Determine the (x, y) coordinate at the center of the cell enclosing the given text.  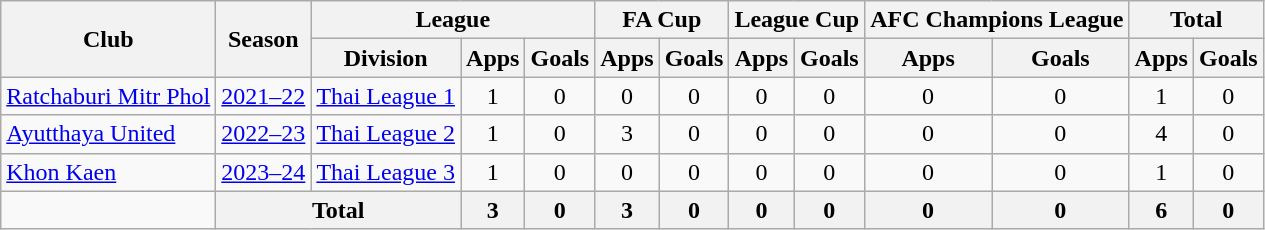
League (453, 20)
Club (108, 39)
League Cup (797, 20)
6 (1161, 210)
4 (1161, 134)
Thai League 1 (386, 96)
Thai League 3 (386, 172)
2023–24 (264, 172)
Thai League 2 (386, 134)
2021–22 (264, 96)
Division (386, 58)
Season (264, 39)
Ratchaburi Mitr Phol (108, 96)
Ayutthaya United (108, 134)
2022–23 (264, 134)
Khon Kaen (108, 172)
AFC Champions League (997, 20)
FA Cup (662, 20)
